Output the [x, y] coordinate of the center of the cell containing the given text.  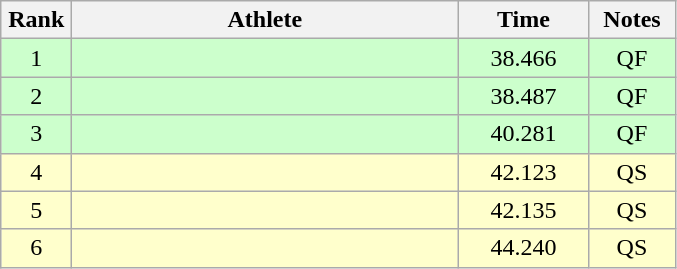
Notes [632, 20]
38.487 [524, 96]
Athlete [265, 20]
44.240 [524, 248]
5 [36, 210]
1 [36, 58]
42.135 [524, 210]
38.466 [524, 58]
3 [36, 134]
40.281 [524, 134]
2 [36, 96]
6 [36, 248]
42.123 [524, 172]
Rank [36, 20]
Time [524, 20]
4 [36, 172]
